Scan for the cell matching the given text and deliver its (X, Y) coordinate at center. 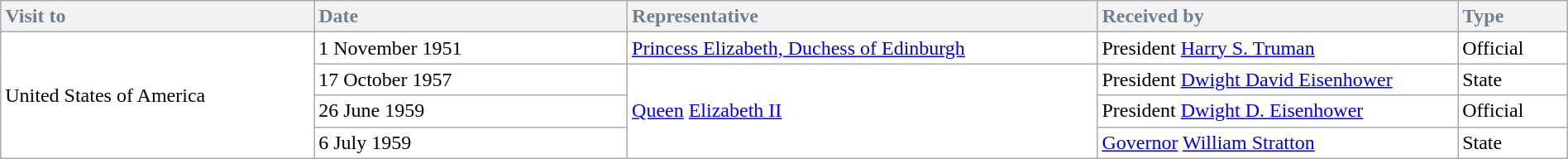
President Dwight D. Eisenhower (1278, 111)
Governor William Stratton (1278, 142)
President Harry S. Truman (1278, 48)
17 October 1957 (471, 79)
Type (1513, 17)
President Dwight David Eisenhower (1278, 79)
Visit to (157, 17)
Received by (1278, 17)
Representative (863, 17)
Queen Elizabeth II (863, 111)
26 June 1959 (471, 111)
Date (471, 17)
6 July 1959 (471, 142)
1 November 1951 (471, 48)
United States of America (157, 95)
Princess Elizabeth, Duchess of Edinburgh (863, 48)
